Find where the given text appears and provide that cell's center as (X, Y) coordinate. 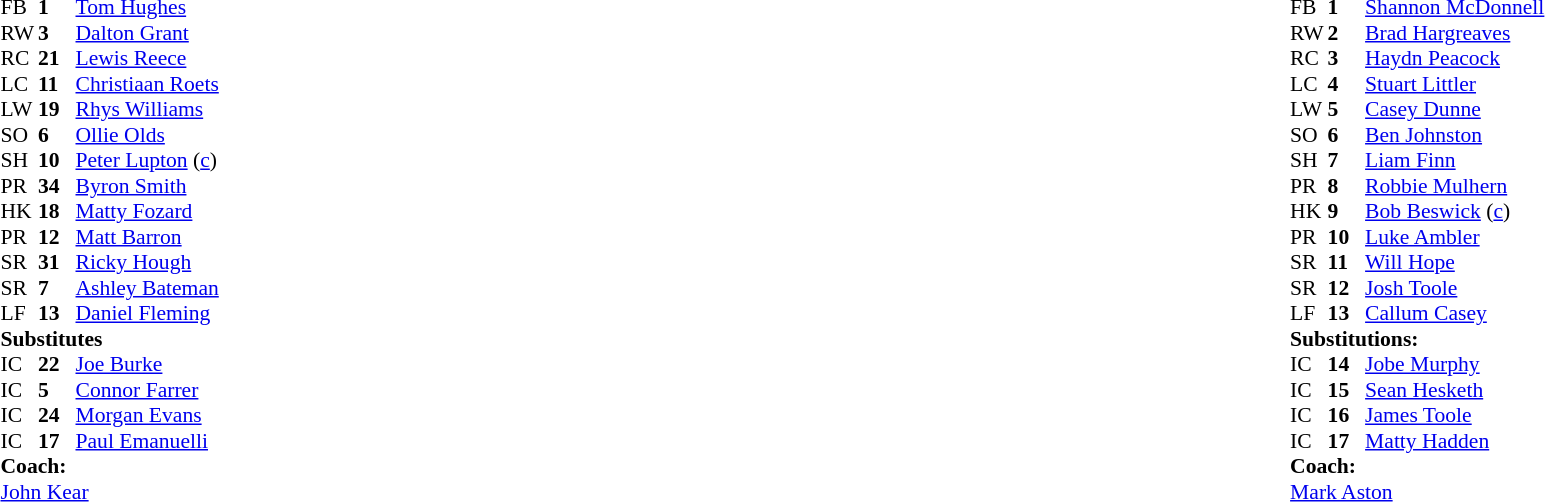
Morgan Evans (148, 415)
2 (1347, 33)
Christiaan Roets (148, 84)
Brad Hargreaves (1454, 33)
Casey Dunne (1454, 109)
Substitutes (109, 339)
Stuart Littler (1454, 84)
Jobe Murphy (1454, 365)
Will Hope (1454, 263)
Substitutions: (1417, 339)
Daniel Fleming (148, 313)
Rhys Williams (148, 109)
Callum Casey (1454, 313)
Joe Burke (148, 365)
31 (57, 263)
Matt Barron (148, 237)
16 (1347, 415)
Matty Hadden (1454, 441)
15 (1347, 390)
22 (57, 365)
8 (1347, 186)
14 (1347, 365)
Ashley Bateman (148, 288)
Haydn Peacock (1454, 59)
4 (1347, 84)
Peter Lupton (c) (148, 161)
19 (57, 109)
21 (57, 59)
Liam Finn (1454, 161)
Bob Beswick (c) (1454, 211)
Ollie Olds (148, 135)
9 (1347, 211)
34 (57, 186)
Ricky Hough (148, 263)
James Toole (1454, 415)
Ben Johnston (1454, 135)
Paul Emanuelli (148, 441)
Byron Smith (148, 186)
Matty Fozard (148, 211)
Luke Ambler (1454, 237)
18 (57, 211)
Robbie Mulhern (1454, 186)
Dalton Grant (148, 33)
Josh Toole (1454, 288)
Sean Hesketh (1454, 390)
Lewis Reece (148, 59)
24 (57, 415)
Connor Farrer (148, 390)
